Scan for the cell matching the given text and deliver its [X, Y] coordinate at center. 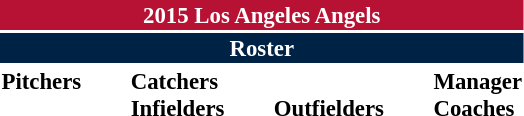
Roster [262, 48]
2015 Los Angeles Angels [262, 15]
